Find where the given text appears and provide that cell's center as (x, y) coordinate. 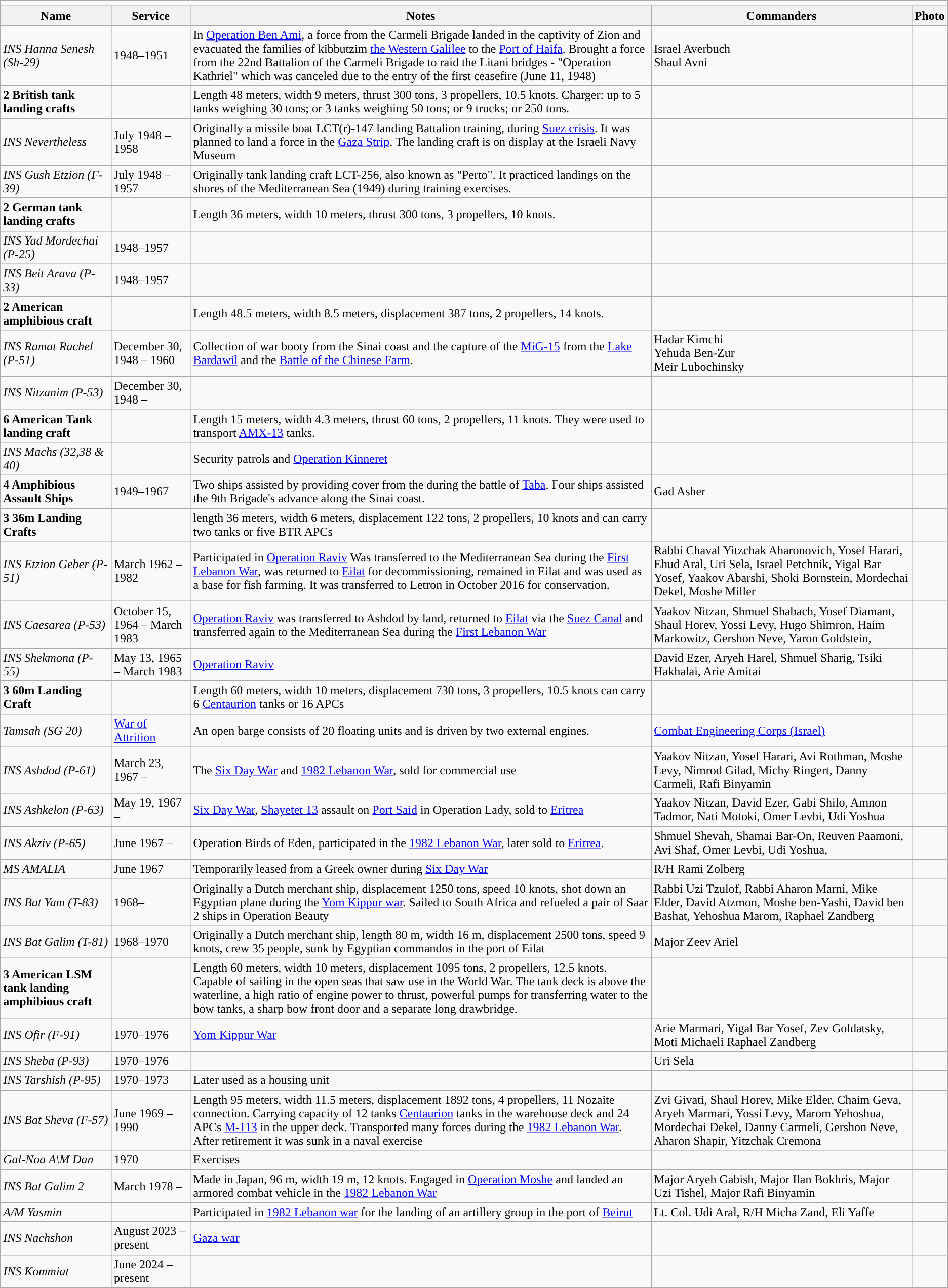
6 American Tank landing craft (56, 425)
Made in Japan, 96 m, width 19 m, 12 knots. Engaged in Operation Moshe and landed an armored combat vehicle in the 1982 Lebanon War (421, 1186)
October 15, 1964 – March 1983 (150, 625)
1949–1967 (150, 492)
length 36 meters, width 6 meters, displacement 122 tons, 2 propellers, 10 knots and can carry two tanks or five BTR APCs (421, 525)
A/M Yasmin (56, 1212)
Gaza war (421, 1238)
David Ezer, Aryeh Harel, Shmuel Sharig, Tsiki Hakhalai, Arie Amitai (781, 664)
Security patrols and Operation Kinneret (421, 459)
2 British tank landing crafts (56, 102)
INS Beit Arava (P-33) (56, 280)
Tamsah (SG 20) (56, 730)
INS Akziv (P-65) (56, 842)
INS Etzion Geber (P-51) (56, 571)
Notes (421, 16)
June 1967 (150, 869)
INS Ashdod (P-61) (56, 770)
R/H Rami Zolberg (781, 869)
Gal-Noa A\M Dan (56, 1160)
INS Gush Etzion (F-39) (56, 181)
Yaakov Nitzan, Yosef Harari, Avi Rothman, Moshe Levy, Nimrod Gilad, Michy Ringert, Danny Carmeli, Rafi Binyamin (781, 770)
Length 15 meters, width 4.3 meters, thrust 60 tons, 2 propellers, 11 knots. They were used to transport AMX-13 tanks. (421, 425)
Yaakov Nitzan, Shmuel Shabach, Yosef Diamant, Shaul Horev, Yossi Levy, Hugo Shimron, Haim Markowitz, Gershon Neve, Yaron Goldstein, (781, 625)
Arie Marmari, Yigal Bar Yosef, Zev Goldatsky, Moti Michaeli Raphael Zandberg (781, 1035)
3 36m Landing Crafts (56, 525)
Later used as a housing unit (421, 1080)
Yaakov Nitzan, David Ezer, Gabi Shilo, Amnon Tadmor, Nati Motoki, Omer Levbi, Udi Yoshua (781, 810)
Lt. Col. Udi Aral, R/H Micha Zand, Eli Yaffe (781, 1212)
1970–1973 (150, 1080)
Six Day War, Shayetet 13 assault on Port Said in Operation Lady, sold to Eritrea (421, 810)
December 30, 1948 – (150, 393)
INS Sheba (P-93) (56, 1061)
Photo (930, 16)
Major Zeev Ariel (781, 942)
An open barge consists of 20 floating units and is driven by two external engines. (421, 730)
2 American amphibious craft (56, 313)
1968– (150, 902)
Length 48.5 meters, width 8.5 meters, displacement 387 tons, 2 propellers, 14 knots. (421, 313)
Operation Raviv (421, 664)
INS Hanna Senesh (Sh-29) (56, 56)
Israel AverbuchShaul Avni (781, 56)
March 23, 1967 – (150, 770)
3 60m Landing Craft (56, 698)
July 1948 – 1957 (150, 181)
Hadar KimchiYehuda Ben-ZurMeir Lubochinsky (781, 353)
INS Caesarea (P-53) (56, 625)
May 13, 1965 – March 1983 (150, 664)
Uri Sela (781, 1061)
INS Bat Yam (T-83) (56, 902)
INS Bat Sheva (F-57) (56, 1120)
December 30, 1948 – 1960 (150, 353)
The Six Day War and 1982 Lebanon War, sold for commercial use (421, 770)
1970 (150, 1160)
Collection of war booty from the Sinai coast and the capture of the MiG-15 from the Lake Bardawil and the Battle of the Chinese Farm. (421, 353)
Commanders (781, 16)
4 Amphibious Assault Ships (56, 492)
INS Nachshon (56, 1238)
Participated in 1982 Lebanon war for the landing of an artillery group in the port of Beirut (421, 1212)
March 1962 – 1982 (150, 571)
Name (56, 16)
1948–1951 (150, 56)
Exercises (421, 1160)
MS AMALIA (56, 869)
Yom Kippur War (421, 1035)
June 2024 – present (150, 1271)
INS Ofir (F-91) (56, 1035)
June 1967 – (150, 842)
INS Yad Mordechai (P-25) (56, 247)
Temporarily leased from a Greek owner during Six Day War (421, 869)
Major Aryeh Gabish, Major Ilan Bokhris, Major Uzi Tishel, Major Rafi Binyamin (781, 1186)
INS Tarshish (P-95) (56, 1080)
Shmuel Shevah, Shamai Bar-On, Reuven Paamoni, Avi Shaf, Omer Levbi, Udi Yoshua, (781, 842)
INS Machs (32,38 & 40) (56, 459)
March 1978 – (150, 1186)
Operation Birds of Eden, participated in the 1982 Lebanon War, later sold to Eritrea. (421, 842)
INS Nitzanim (P-53) (56, 393)
Service (150, 16)
Two ships assisted by providing cover from the during the battle of Taba. Four ships assisted the 9th Brigade's advance along the Sinai coast. (421, 492)
INS Bat Galim 2 (56, 1186)
INS Ashkelon (P-63) (56, 810)
INS Bat Galim (T-81) (56, 942)
Length 36 meters, width 10 meters, thrust 300 tons, 3 propellers, 10 knots. (421, 215)
War of Attrition (150, 730)
Gad Asher (781, 492)
May 19, 1967 – (150, 810)
Rabbi Uzi Tzulof, Rabbi Aharon Marni, Mike Elder, David Atzmon, Moshe ben-Yashi, David ben Bashat, Yehoshua Marom, Raphael Zandberg (781, 902)
INS Nevertheless (56, 142)
3 American LSM tank landing amphibious craft (56, 988)
Length 60 meters, width 10 meters, displacement 730 tons, 3 propellers, 10.5 knots can carry 6 Centaurion tanks or 16 APCs (421, 698)
1968–1970 (150, 942)
Combat Engineering Corps (Israel) (781, 730)
2 German tank landing crafts (56, 215)
INS Kommiat (56, 1271)
July 1948 – 1958 (150, 142)
June 1969 – 1990 (150, 1120)
INS Shekmona (P-55) (56, 664)
August 2023 – present (150, 1238)
INS Ramat Rachel (P-51) (56, 353)
